Search for the cell housing the specified text and yield its (X, Y) center coordinate. 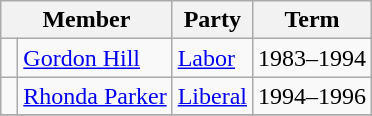
Labor (212, 58)
Member (86, 20)
Term (312, 20)
1983–1994 (312, 58)
1994–1996 (312, 96)
Liberal (212, 96)
Gordon Hill (95, 58)
Rhonda Parker (95, 96)
Party (212, 20)
